Output the [x, y] coordinate of the center of the cell containing the given text.  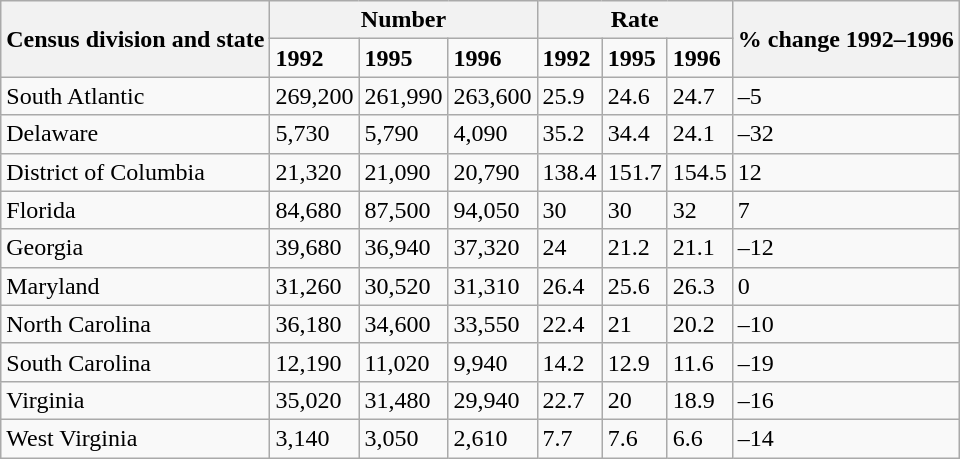
18.9 [700, 400]
–12 [846, 248]
–5 [846, 96]
31,480 [404, 400]
–19 [846, 362]
84,680 [314, 210]
21 [634, 324]
36,940 [404, 248]
30,520 [404, 286]
Maryland [136, 286]
21,320 [314, 172]
2,610 [492, 438]
37,320 [492, 248]
5,790 [404, 134]
35,020 [314, 400]
Virginia [136, 400]
12 [846, 172]
22.4 [570, 324]
Florida [136, 210]
24.1 [700, 134]
–14 [846, 438]
–10 [846, 324]
% change 1992–1996 [846, 39]
31,310 [492, 286]
5,730 [314, 134]
21.1 [700, 248]
25.6 [634, 286]
31,260 [314, 286]
24.6 [634, 96]
Delaware [136, 134]
29,940 [492, 400]
21,090 [404, 172]
36,180 [314, 324]
269,200 [314, 96]
34,600 [404, 324]
7.7 [570, 438]
14.2 [570, 362]
–32 [846, 134]
North Carolina [136, 324]
20 [634, 400]
94,050 [492, 210]
South Carolina [136, 362]
33,550 [492, 324]
26.4 [570, 286]
3,050 [404, 438]
87,500 [404, 210]
District of Columbia [136, 172]
20,790 [492, 172]
154.5 [700, 172]
261,990 [404, 96]
–16 [846, 400]
12,190 [314, 362]
11,020 [404, 362]
35.2 [570, 134]
7 [846, 210]
22.7 [570, 400]
Rate [634, 20]
26.3 [700, 286]
Georgia [136, 248]
34.4 [634, 134]
39,680 [314, 248]
20.2 [700, 324]
7.6 [634, 438]
24 [570, 248]
263,600 [492, 96]
25.9 [570, 96]
South Atlantic [136, 96]
6.6 [700, 438]
Number [404, 20]
9,940 [492, 362]
21.2 [634, 248]
151.7 [634, 172]
3,140 [314, 438]
12.9 [634, 362]
138.4 [570, 172]
4,090 [492, 134]
24.7 [700, 96]
11.6 [700, 362]
Census division and state [136, 39]
32 [700, 210]
West Virginia [136, 438]
0 [846, 286]
